Extract the [x, y] coordinate from the center of the cell holding the provided text.  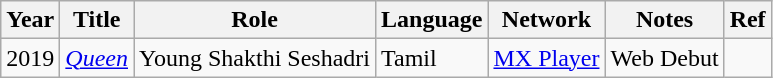
Network [546, 20]
Queen [97, 58]
Role [255, 20]
Notes [664, 20]
MX Player [546, 58]
Title [97, 20]
Year [30, 20]
2019 [30, 58]
Young Shakthi Seshadri [255, 58]
Tamil [432, 58]
Ref [748, 20]
Language [432, 20]
Web Debut [664, 58]
